Capture the cell that displays the provided text and extract its (x, y) central coordinate. 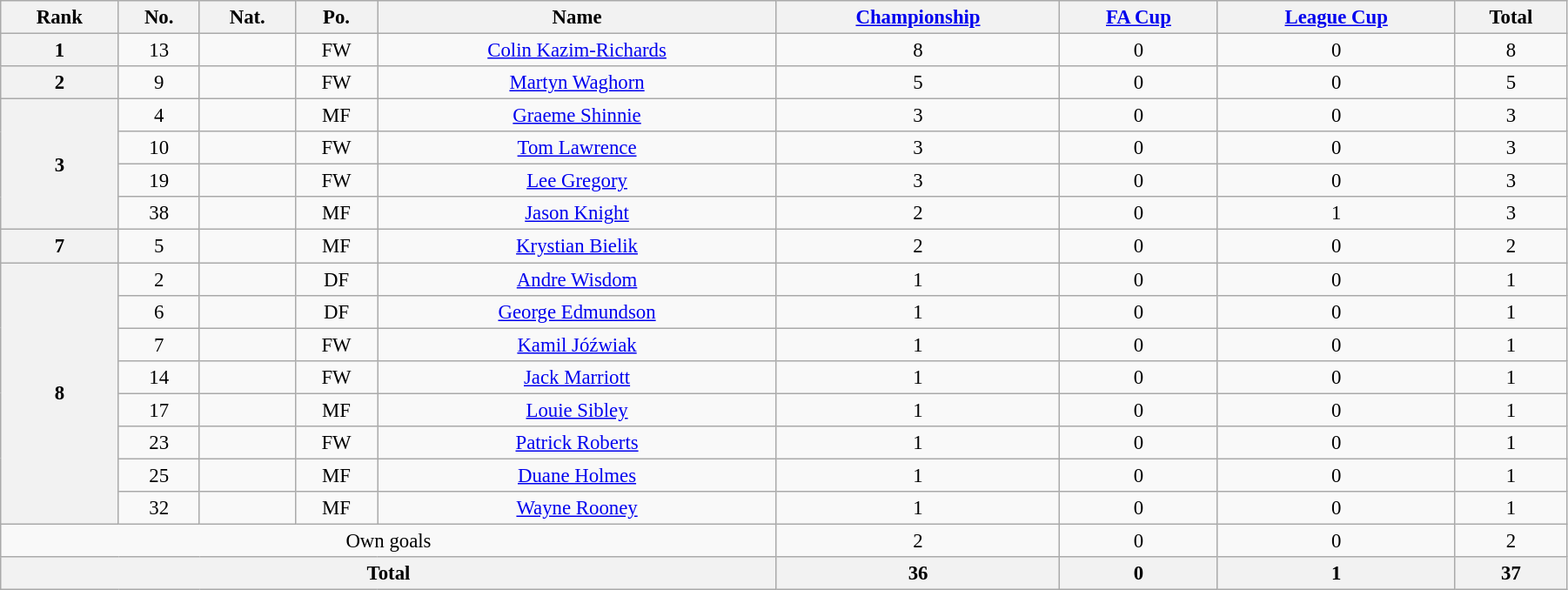
Jason Knight (577, 213)
4 (159, 116)
Wayne Rooney (577, 508)
25 (159, 475)
Colin Kazim-Richards (577, 50)
36 (918, 573)
Louie Sibley (577, 410)
Krystian Bielik (577, 246)
37 (1511, 573)
17 (159, 410)
13 (159, 50)
19 (159, 181)
Andre Wisdom (577, 279)
Kamil Jóźwiak (577, 345)
Po. (336, 17)
Name (577, 17)
Nat. (247, 17)
Graeme Shinnie (577, 116)
Rank (59, 17)
14 (159, 377)
6 (159, 312)
Championship (918, 17)
George Edmundson (577, 312)
32 (159, 508)
Tom Lawrence (577, 148)
No. (159, 17)
Own goals (388, 540)
38 (159, 213)
League Cup (1337, 17)
Martyn Waghorn (577, 83)
Jack Marriott (577, 377)
10 (159, 148)
23 (159, 443)
Patrick Roberts (577, 443)
Lee Gregory (577, 181)
FA Cup (1138, 17)
9 (159, 83)
Duane Holmes (577, 475)
